Return [x, y] of the center of cell containing provided text 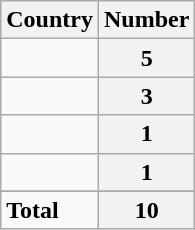
Total [50, 210]
10 [146, 210]
Number [146, 20]
Country [50, 20]
5 [146, 58]
3 [146, 96]
